Return [x, y] of the center of cell containing provided text 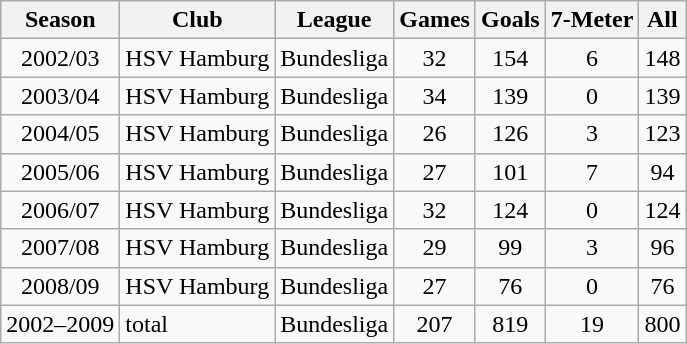
2007/08 [60, 248]
2002/03 [60, 58]
123 [662, 134]
26 [435, 134]
Goals [510, 20]
2003/04 [60, 96]
2004/05 [60, 134]
All [662, 20]
total [198, 324]
101 [510, 172]
19 [592, 324]
7 [592, 172]
7-Meter [592, 20]
Games [435, 20]
154 [510, 58]
29 [435, 248]
Season [60, 20]
Club [198, 20]
6 [592, 58]
207 [435, 324]
34 [435, 96]
819 [510, 324]
148 [662, 58]
126 [510, 134]
96 [662, 248]
2006/07 [60, 210]
800 [662, 324]
2008/09 [60, 286]
99 [510, 248]
2005/06 [60, 172]
2002–2009 [60, 324]
League [334, 20]
94 [662, 172]
